Extract the (x, y) coordinate from the center of the cell holding the provided text.  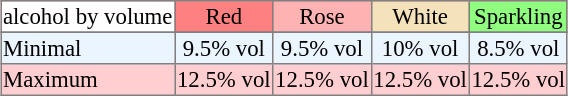
Rose (322, 17)
Maximum (88, 80)
Sparkling (518, 17)
alcohol by volume (88, 17)
8.5% vol (518, 48)
10% vol (420, 48)
Minimal (88, 48)
Red (224, 17)
White (420, 17)
